Return (x, y) of the center of cell containing provided text 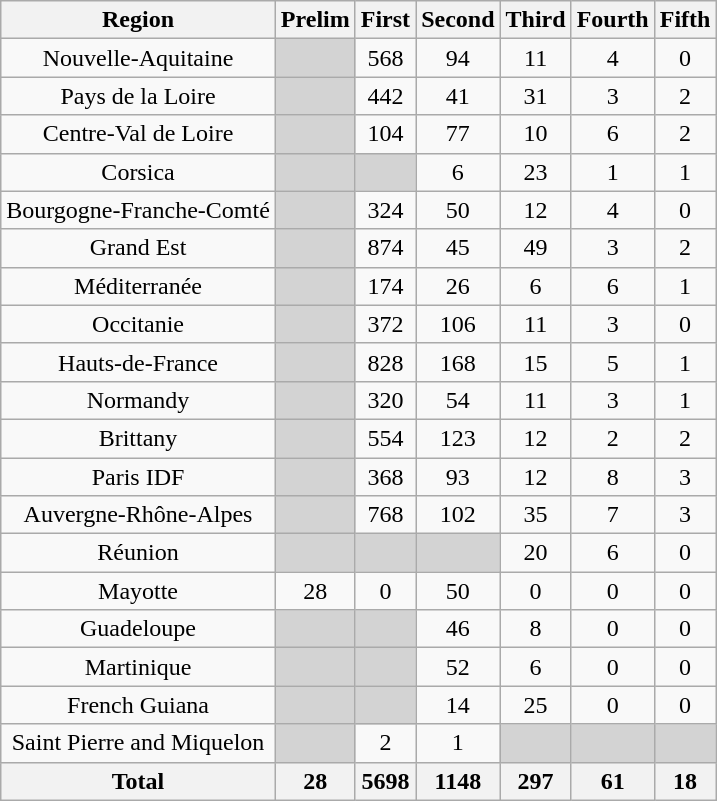
442 (385, 96)
10 (536, 134)
Corsica (138, 172)
23 (536, 172)
874 (385, 248)
77 (458, 134)
Réunion (138, 553)
372 (385, 324)
35 (536, 515)
41 (458, 96)
Nouvelle-Aquitaine (138, 58)
52 (458, 667)
297 (536, 781)
Occitanie (138, 324)
Bourgogne-Franche-Comté (138, 210)
Méditerranée (138, 286)
15 (536, 362)
14 (458, 705)
5 (612, 362)
Hauts-de-France (138, 362)
Second (458, 20)
93 (458, 477)
104 (385, 134)
102 (458, 515)
Fourth (612, 20)
31 (536, 96)
324 (385, 210)
Martinique (138, 667)
Paris IDF (138, 477)
49 (536, 248)
168 (458, 362)
828 (385, 362)
7 (612, 515)
Guadeloupe (138, 629)
Grand Est (138, 248)
Pays de la Loire (138, 96)
Third (536, 20)
123 (458, 438)
French Guiana (138, 705)
1148 (458, 781)
18 (685, 781)
554 (385, 438)
Prelim (315, 20)
368 (385, 477)
54 (458, 400)
Fifth (685, 20)
5698 (385, 781)
Normandy (138, 400)
320 (385, 400)
First (385, 20)
Auvergne-Rhône-Alpes (138, 515)
106 (458, 324)
Centre-Val de Loire (138, 134)
94 (458, 58)
768 (385, 515)
Saint Pierre and Miquelon (138, 743)
Brittany (138, 438)
20 (536, 553)
568 (385, 58)
61 (612, 781)
174 (385, 286)
46 (458, 629)
45 (458, 248)
Total (138, 781)
25 (536, 705)
26 (458, 286)
Mayotte (138, 591)
Region (138, 20)
